Return (x, y) of the center of cell containing provided text 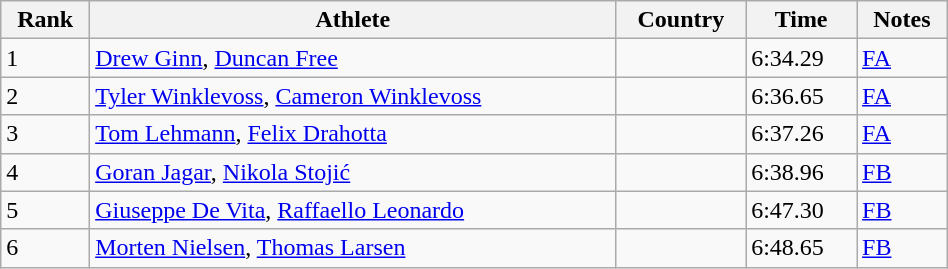
6 (46, 248)
6:38.96 (802, 172)
4 (46, 172)
6:48.65 (802, 248)
Goran Jagar, Nikola Stojić (353, 172)
Tyler Winklevoss, Cameron Winklevoss (353, 96)
2 (46, 96)
Morten Nielsen, Thomas Larsen (353, 248)
Athlete (353, 20)
Tom Lehmann, Felix Drahotta (353, 134)
6:37.26 (802, 134)
1 (46, 58)
Rank (46, 20)
6:34.29 (802, 58)
Time (802, 20)
Drew Ginn, Duncan Free (353, 58)
6:47.30 (802, 210)
Country (681, 20)
Giuseppe De Vita, Raffaello Leonardo (353, 210)
3 (46, 134)
Notes (902, 20)
5 (46, 210)
6:36.65 (802, 96)
